Output the [X, Y] coordinate of the center of the cell containing the given text.  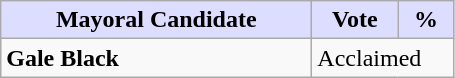
Vote [355, 20]
Acclaimed [383, 58]
Gale Black [156, 58]
% [426, 20]
Mayoral Candidate [156, 20]
